Provide the (X, Y) coordinate of the cell's center where the given text is located.  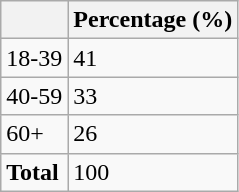
26 (153, 134)
Total (34, 172)
40-59 (34, 96)
60+ (34, 134)
33 (153, 96)
100 (153, 172)
18-39 (34, 58)
41 (153, 58)
Percentage (%) (153, 20)
